Extract the [X, Y] coordinate from the center of the cell holding the provided text.  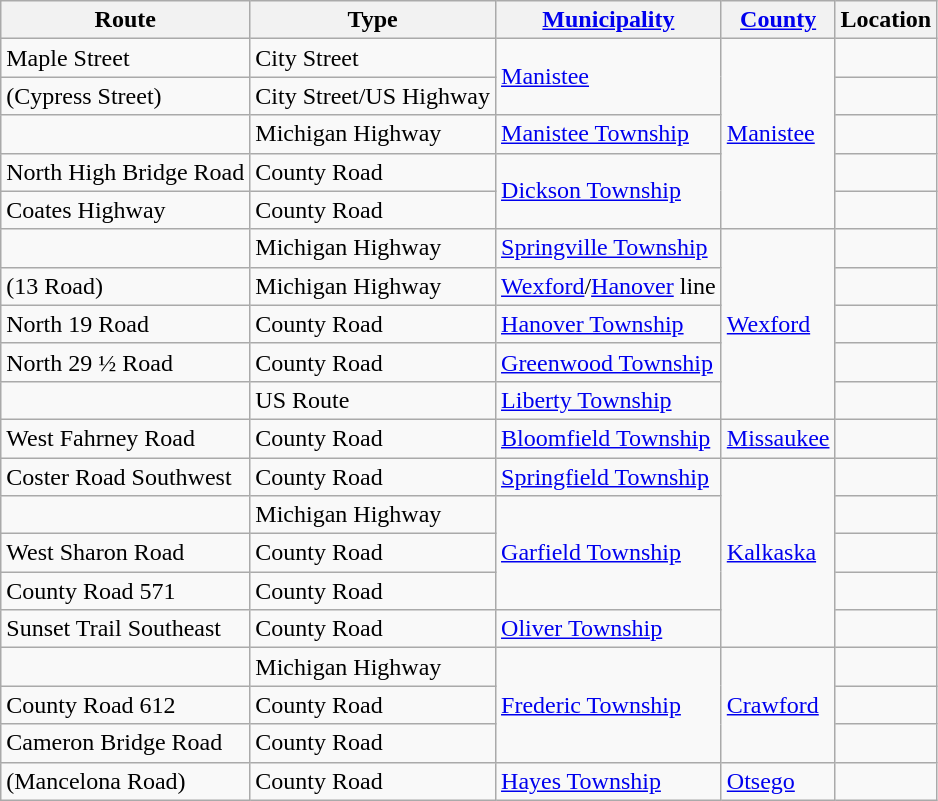
Type [373, 20]
Coster Road Southwest [126, 477]
US Route [373, 400]
Hayes Township [609, 781]
Frederic Township [609, 705]
North High Bridge Road [126, 172]
Wexford/Hanover line [609, 286]
Cameron Bridge Road [126, 743]
Springville Township [609, 248]
West Fahrney Road [126, 438]
Dickson Township [609, 191]
Hanover Township [609, 324]
Kalkaska [778, 553]
County [778, 20]
City Street/US Highway [373, 96]
West Sharon Road [126, 553]
Garfield Township [609, 553]
Municipality [609, 20]
County Road 571 [126, 591]
Missaukee [778, 438]
Sunset Trail Southeast [126, 629]
(Cypress Street) [126, 96]
Manistee Township [609, 134]
(Mancelona Road) [126, 781]
Oliver Township [609, 629]
City Street [373, 58]
Coates Highway [126, 210]
Springfield Township [609, 477]
Wexford [778, 324]
North 29 ½ Road [126, 362]
County Road 612 [126, 705]
Maple Street [126, 58]
Location [886, 20]
Liberty Township [609, 400]
Route [126, 20]
Otsego [778, 781]
(13 Road) [126, 286]
North 19 Road [126, 324]
Crawford [778, 705]
Greenwood Township [609, 362]
Bloomfield Township [609, 438]
